For the text-containing cell, return its midpoint in [X, Y] coordinate format. 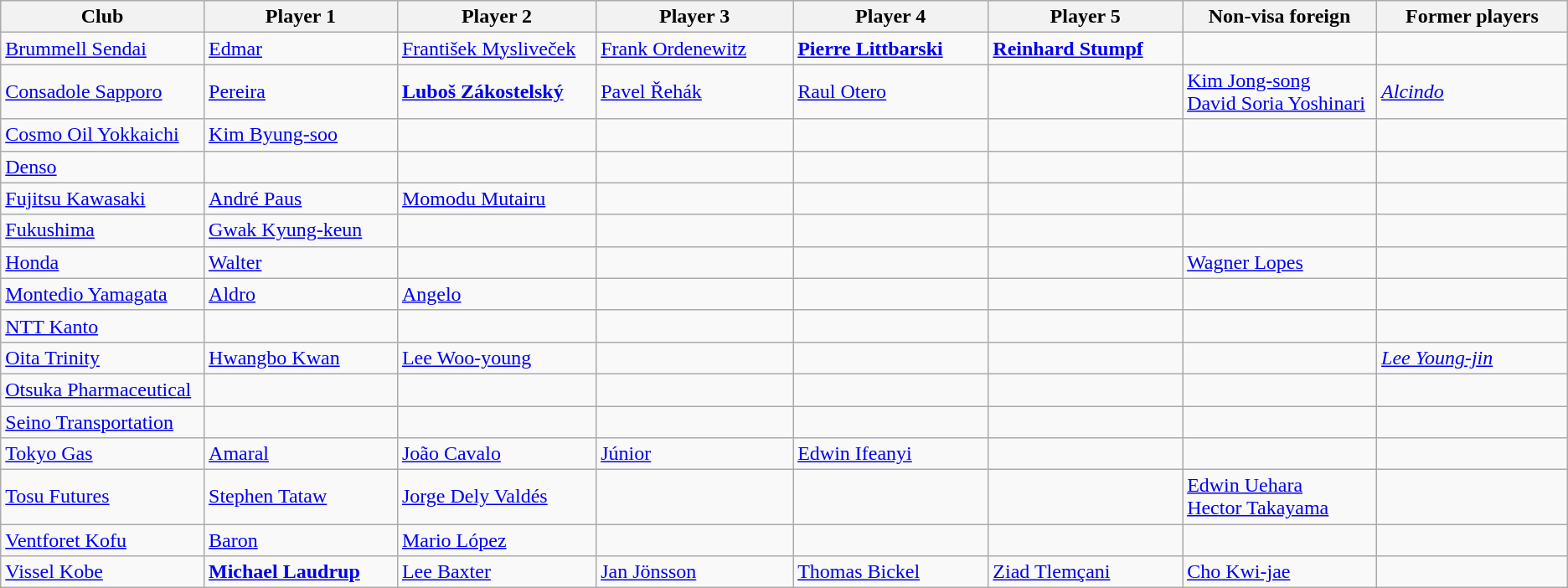
Edwin Uehara Hector Takayama [1280, 498]
Baron [302, 540]
Club [102, 17]
Hwangbo Kwan [302, 358]
Tosu Futures [102, 498]
Seino Transportation [102, 421]
Thomas Bickel [891, 572]
Player 5 [1086, 17]
Walter [302, 262]
Ventforet Kofu [102, 540]
Gwak Kyung-keun [302, 230]
Jorge Dely Valdés [496, 498]
Tokyo Gas [102, 454]
Frank Ordenewitz [695, 49]
Fujitsu Kawasaki [102, 199]
Vissel Kobe [102, 572]
Raul Otero [891, 92]
André Paus [302, 199]
Aldro [302, 294]
Júnior [695, 454]
Lee Young-jin [1473, 358]
Pereira [302, 92]
Player 4 [891, 17]
Fukushima [102, 230]
Denso [102, 167]
João Cavalo [496, 454]
Cosmo Oil Yokkaichi [102, 135]
Lee Woo-young [496, 358]
Pavel Řehák [695, 92]
Pierre Littbarski [891, 49]
Luboš Zákostelský [496, 92]
Player 3 [695, 17]
Michael Laudrup [302, 572]
Alcindo [1473, 92]
Otsuka Pharmaceutical [102, 389]
Honda [102, 262]
Player 2 [496, 17]
Wagner Lopes [1280, 262]
Jan Jönsson [695, 572]
Lee Baxter [496, 572]
Edmar [302, 49]
Consadole Sapporo [102, 92]
Oita Trinity [102, 358]
NTT Kanto [102, 326]
Kim Byung-soo [302, 135]
Brummell Sendai [102, 49]
František Mysliveček [496, 49]
Kim Jong-song David Soria Yoshinari [1280, 92]
Reinhard Stumpf [1086, 49]
Momodu Mutairu [496, 199]
Montedio Yamagata [102, 294]
Player 1 [302, 17]
Amaral [302, 454]
Mario López [496, 540]
Stephen Tataw [302, 498]
Angelo [496, 294]
Ziad Tlemçani [1086, 572]
Non-visa foreign [1280, 17]
Former players [1473, 17]
Edwin Ifeanyi [891, 454]
Cho Kwi-jae [1280, 572]
